Identify which cell holds the provided text, then report its [x, y] central coordinate. 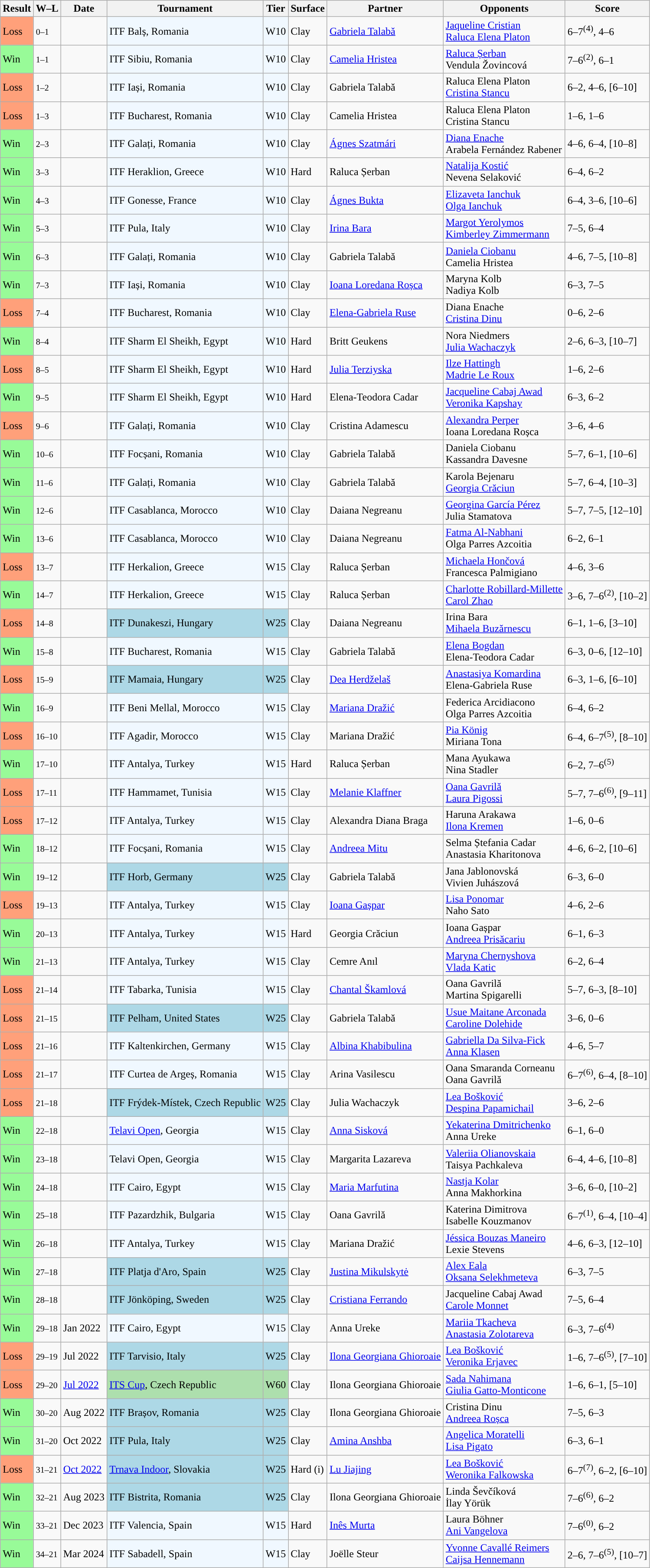
ITF Mamaia, Hungary [185, 680]
ITF Valencia, Spain [185, 1526]
2–6, 7–6(5), [10–7] [607, 1553]
ITS Cup, Czech Republic [185, 1384]
Tier [276, 9]
Jana Jablonovská Vivien Juhászová [504, 877]
4–6, 6–3, [12–10] [607, 1243]
Karola Bejenaru Georgia Crăciun [504, 482]
Elena-Teodora Cadar [385, 398]
Julia Wachaczyk [385, 1103]
4–6, 6–2, [10–6] [607, 849]
Irina Bara Mihaela Buzărnescu [504, 623]
Yekaterina Dmitrichenko Anna Ureke [504, 1130]
Elizaveta Ianchuk Olga Ianchuk [504, 200]
1–1 [47, 59]
5–7, 6–4, [10–3] [607, 482]
Laura Böhner Ani Vangelova [504, 1526]
Usue Maitane Arconada Caroline Dolehide [504, 1018]
18–12 [47, 849]
21–18 [47, 1103]
7–6(6), 6–2 [607, 1497]
Maryna Chernyshova Vlada Katic [504, 961]
Nora Niedmers Julia Wachaczyk [504, 341]
Cemre Anıl [385, 961]
ITF Pazardzhik, Bulgaria [185, 1215]
W60 [276, 1384]
Mariia Tkacheva Anastasia Zolotareva [504, 1328]
Charlotte Robillard-Millette Carol Zhao [504, 595]
13–6 [47, 538]
3–6, 6–0, [10–2] [607, 1187]
Dea Herdželaš [385, 680]
8–4 [47, 341]
1–6, 2–6 [607, 369]
Tournament [185, 9]
Alexandra Perper Ioana Loredana Roșca [504, 426]
4–6, 6–4, [10–8] [607, 144]
14–8 [47, 623]
Ioana Loredana Roșca [385, 284]
7–3 [47, 284]
Arina Vasilescu [385, 1074]
9–5 [47, 398]
Alex Eala Oksana Selekhmeteva [504, 1272]
6–7(7), 6–2, [6–10] [607, 1469]
1–6, 7–6(5), [7–10] [607, 1357]
Inês Murta [385, 1526]
7–6(2), 6–1 [607, 59]
4–6, 5–7 [607, 1046]
Irina Bara [385, 228]
Nastja Kolar Anna Makhorkina [504, 1187]
Anna Sisková [385, 1130]
7–4 [47, 313]
1–3 [47, 115]
16–10 [47, 736]
5–7, 7–6(6), [9–11] [607, 792]
1–2 [47, 88]
6–3, 1–6, [6–10] [607, 680]
ITF Brașov, Romania [185, 1413]
6–1, 6–3 [607, 934]
Georgina García Pérez Julia Stamatova [504, 511]
20–13 [47, 934]
Haruna Arakawa Ilona Kremen [504, 821]
ITF Tarvisio, Italy [185, 1357]
Hard (i) [308, 1469]
6–3, 0–6, [12–10] [607, 651]
6–1, 1–6, [3–10] [607, 623]
10–6 [47, 454]
22–18 [47, 1130]
1–6, 6–1, [5–10] [607, 1384]
27–18 [47, 1272]
Jacqueline Cabaj Awad Veronika Kapshay [504, 398]
ITF Platja d'Aro, Spain [185, 1272]
3–6, 4–6 [607, 426]
ITF Heraklion, Greece [185, 172]
3–6, 7–6(2), [10–2] [607, 595]
Elena-Gabriela Ruse [385, 313]
Ioana Gașpar Andreea Prisăcariu [504, 934]
Ágnes Bukta [385, 200]
30–20 [47, 1413]
Andreea Mitu [385, 849]
6–2, 7–6(5) [607, 764]
Surface [308, 9]
Cristiana Ferrando [385, 1300]
Maria Marfutina [385, 1187]
6–3, 6–0 [607, 877]
Result [17, 9]
ITF Hammamet, Tunisia [185, 792]
25–18 [47, 1215]
23–18 [47, 1159]
Alexandra Diana Braga [385, 821]
4–6, 7–5, [10–8] [607, 257]
Georgia Crăciun [385, 934]
6–7(1), 6–4, [10–4] [607, 1215]
Valeriia Olianovskaia Taisya Pachkaleva [504, 1159]
Sada Nahimana Giulia Gatto-Monticone [504, 1384]
26–18 [47, 1243]
Chantal Škamlová [385, 990]
0–1 [47, 31]
Raluca Șerban Vendula Žovincová [504, 59]
6–3 [47, 257]
ITF Sabadell, Spain [185, 1553]
ITF Balș, Romania [185, 31]
21–16 [47, 1046]
ITF Gonesse, France [185, 200]
Score [607, 9]
ITF Pelham, United States [185, 1018]
Diana Enache Arabela Fernández Rabener [504, 144]
21–17 [47, 1074]
17–11 [47, 792]
5–7, 6–3, [8–10] [607, 990]
Mana Ayukawa Nina Stadler [504, 764]
Jacqueline Cabaj Awad Carole Monnet [504, 1300]
Selma Ștefania Cadar Anastasia Kharitonova [504, 849]
Julia Terziyska [385, 369]
21–13 [47, 961]
6–2, 6–4 [607, 961]
9–6 [47, 426]
Katerina Dimitrova Isabelle Kouzmanov [504, 1215]
Oana Smaranda Corneanu Oana Gavrilă [504, 1074]
Ioana Gașpar [385, 905]
4–3 [47, 200]
6–7(4), 4–6 [607, 31]
Cristina Dinu Andreea Roșca [504, 1413]
Anastasiya Komardina Elena-Gabriela Ruse [504, 680]
4–6, 3–6 [607, 567]
Lea Bošković Veronika Erjavec [504, 1357]
Elena Bogdan Elena-Teodora Cadar [504, 651]
Mar 2024 [84, 1553]
6–4, 3–6, [10–6] [607, 200]
7–5, 6–3 [607, 1413]
Pia König Miriana Tona [504, 736]
6–4, 4–6, [10–8] [607, 1159]
13–7 [47, 567]
Diana Enache Cristina Dinu [504, 313]
Federica Arcidiacono Olga Parres Azcoitia [504, 707]
Angelica Moratelli Lisa Pigato [504, 1441]
Natalija Kostić Nevena Selaković [504, 172]
1–6, 1–6 [607, 115]
ITF Beni Mellal, Morocco [185, 707]
Lisa Ponomar Naho Sato [504, 905]
Cristina Adamescu [385, 426]
Jan 2022 [84, 1328]
Trnava Indoor, Slovakia [185, 1469]
Fatma Al-Nabhani Olga Parres Azcoitia [504, 538]
4–6, 2–6 [607, 905]
ITF Agadir, Morocco [185, 736]
31–21 [47, 1469]
5–3 [47, 228]
Oana Gavrilă [385, 1215]
Partner [385, 9]
Ilze Hattingh Madrie Le Roux [504, 369]
11–6 [47, 482]
Daniela Ciobanu Camelia Hristea [504, 257]
ITF Dunakeszi, Hungary [185, 623]
Aug 2023 [84, 1497]
ITF Frýdek-Místek, Czech Republic [185, 1103]
Aug 2022 [84, 1413]
ITF Sibiu, Romania [185, 59]
3–3 [47, 172]
6–3, 6–2 [607, 398]
Lea Bošković Weronika Falkowska [504, 1469]
5–7, 7–5, [12–10] [607, 511]
0–6, 2–6 [607, 313]
29–20 [47, 1384]
Yvonne Cavallé Reimers Caijsa Hennemann [504, 1553]
2–6, 6–3, [10–7] [607, 341]
ITF Horb, Germany [185, 877]
5–7, 6–1, [10–6] [607, 454]
Justina Mikulskytė [385, 1272]
ITF Curtea de Argeș, Romania [185, 1074]
Gabriella Da Silva-Fick Anna Klasen [504, 1046]
Margot Yerolymos Kimberley Zimmermann [504, 228]
12–6 [47, 511]
W–L [47, 9]
31–20 [47, 1441]
Amina Anshba [385, 1441]
3–6, 0–6 [607, 1018]
Maryna Kolb Nadiya Kolb [504, 284]
7–6(0), 6–2 [607, 1526]
1–6, 0–6 [607, 821]
Albina Khabibulina [385, 1046]
6–2, 4–6, [6–10] [607, 88]
Ágnes Szatmári [385, 144]
3–6, 2–6 [607, 1103]
6–1, 6–0 [607, 1130]
Date [84, 9]
32–21 [47, 1497]
Opponents [504, 9]
6–3, 7–6(4) [607, 1328]
Michaela Hončová Francesca Palmigiano [504, 567]
19–12 [47, 877]
Melanie Klaffner [385, 792]
29–18 [47, 1328]
6–7(6), 6–4, [8–10] [607, 1074]
Anna Ureke [385, 1328]
Dec 2023 [84, 1526]
21–14 [47, 990]
16–9 [47, 707]
Daniela Ciobanu Kassandra Davesne [504, 454]
Oana Gavrilă Martina Spigarelli [504, 990]
6–4, 6–7(5), [8–10] [607, 736]
Lu Jiajing [385, 1469]
6–2, 6–1 [607, 538]
Jéssica Bouzas Maneiro Lexie Stevens [504, 1243]
Lea Bošković Despina Papamichail [504, 1103]
Oana Gavrilă Laura Pigossi [504, 792]
ITF Jönköping, Sweden [185, 1300]
Jaqueline Cristian Raluca Elena Platon [504, 31]
24–18 [47, 1187]
Joëlle Steur [385, 1553]
2–3 [47, 144]
21–15 [47, 1018]
29–19 [47, 1357]
Britt Geukens [385, 341]
34–21 [47, 1553]
6–3, 6–1 [607, 1441]
17–10 [47, 764]
14–7 [47, 595]
17–12 [47, 821]
33–21 [47, 1526]
15–9 [47, 680]
ITF Tabarka, Tunisia [185, 990]
ITF Bistrita, Romania [185, 1497]
19–13 [47, 905]
28–18 [47, 1300]
15–8 [47, 651]
8–5 [47, 369]
Linda Ševčíková İlay Yörük [504, 1497]
Margarita Lazareva [385, 1159]
ITF Kaltenkirchen, Germany [185, 1046]
